Pinpoint the cell where the given text exists, returning its [x, y] midpoint coordinate. 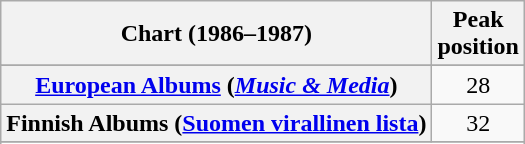
32 [478, 123]
Peakposition [478, 34]
Chart (1986–1987) [216, 34]
Finnish Albums (Suomen virallinen lista) [216, 123]
European Albums (Music & Media) [216, 85]
28 [478, 85]
